Provide the [x, y] coordinate of the cell's center where the given text is located.  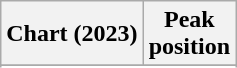
Chart (2023) [72, 34]
Peakposition [189, 34]
